Search for the cell housing the specified text and yield its [x, y] center coordinate. 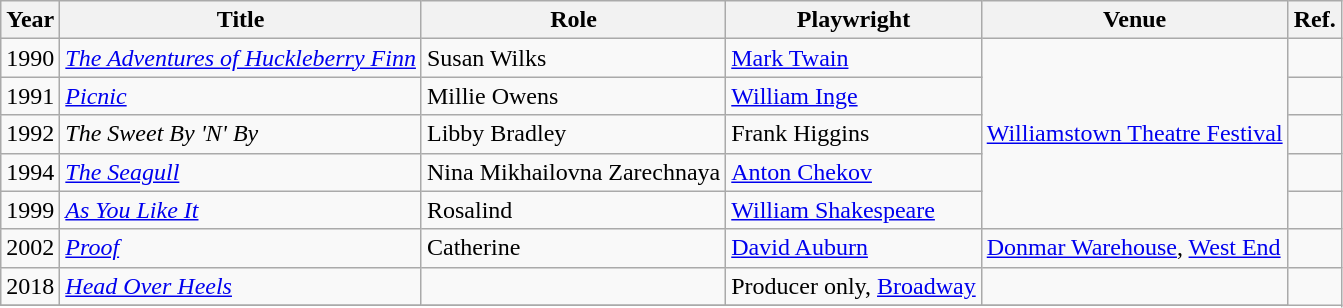
1994 [30, 172]
Head Over Heels [241, 286]
Susan Wilks [573, 58]
Mark Twain [854, 58]
Proof [241, 248]
Ref. [1314, 20]
Title [241, 20]
Rosalind [573, 210]
As You Like It [241, 210]
Picnic [241, 96]
The Adventures of Huckleberry Finn [241, 58]
2018 [30, 286]
Venue [1134, 20]
Frank Higgins [854, 134]
2002 [30, 248]
William Shakespeare [854, 210]
Producer only, Broadway [854, 286]
William Inge [854, 96]
The Seagull [241, 172]
Williamstown Theatre Festival [1134, 134]
Year [30, 20]
1991 [30, 96]
Anton Chekov [854, 172]
Donmar Warehouse, West End [1134, 248]
David Auburn [854, 248]
Role [573, 20]
Nina Mikhailovna Zarechnaya [573, 172]
1999 [30, 210]
The Sweet By 'N' By [241, 134]
Playwright [854, 20]
1990 [30, 58]
Libby Bradley [573, 134]
1992 [30, 134]
Millie Owens [573, 96]
Catherine [573, 248]
